Pinpoint the cell where the given text exists, returning its (X, Y) midpoint coordinate. 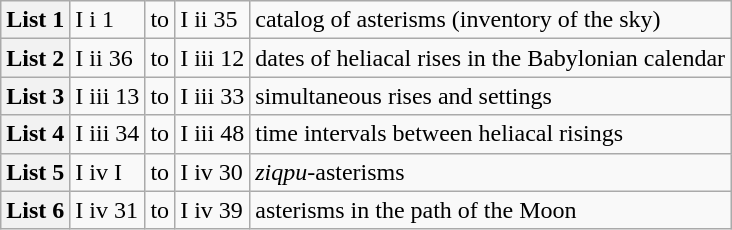
I ii 36 (108, 58)
List 3 (36, 96)
I iii 34 (108, 134)
I iv 31 (108, 210)
asterisms in the path of the Moon (490, 210)
I i 1 (108, 20)
List 2 (36, 58)
List 6 (36, 210)
I iii 13 (108, 96)
I iii 12 (212, 58)
I iv I (108, 172)
List 4 (36, 134)
I iii 48 (212, 134)
List 5 (36, 172)
I iii 33 (212, 96)
ziqpu-asterisms (490, 172)
time intervals between heliacal risings (490, 134)
catalog of asterisms (inventory of the sky) (490, 20)
List 1 (36, 20)
dates of heliacal rises in the Babylonian calendar (490, 58)
I ii 35 (212, 20)
I iv 39 (212, 210)
simultaneous rises and settings (490, 96)
I iv 30 (212, 172)
